Determine the [X, Y] coordinate at the center of the cell enclosing the given text.  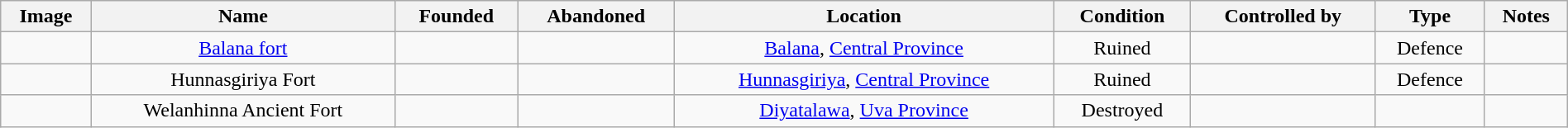
Balana fort [243, 48]
Diyatalawa, Uva Province [863, 111]
Hunnasgiriya Fort [243, 79]
Welanhinna Ancient Fort [243, 111]
Balana, Central Province [863, 48]
Abandoned [595, 17]
Name [243, 17]
Image [46, 17]
Controlled by [1284, 17]
Hunnasgiriya, Central Province [863, 79]
Destroyed [1122, 111]
Founded [457, 17]
Condition [1122, 17]
Type [1431, 17]
Location [863, 17]
Notes [1526, 17]
